Search for the cell housing the specified text and yield its [X, Y] center coordinate. 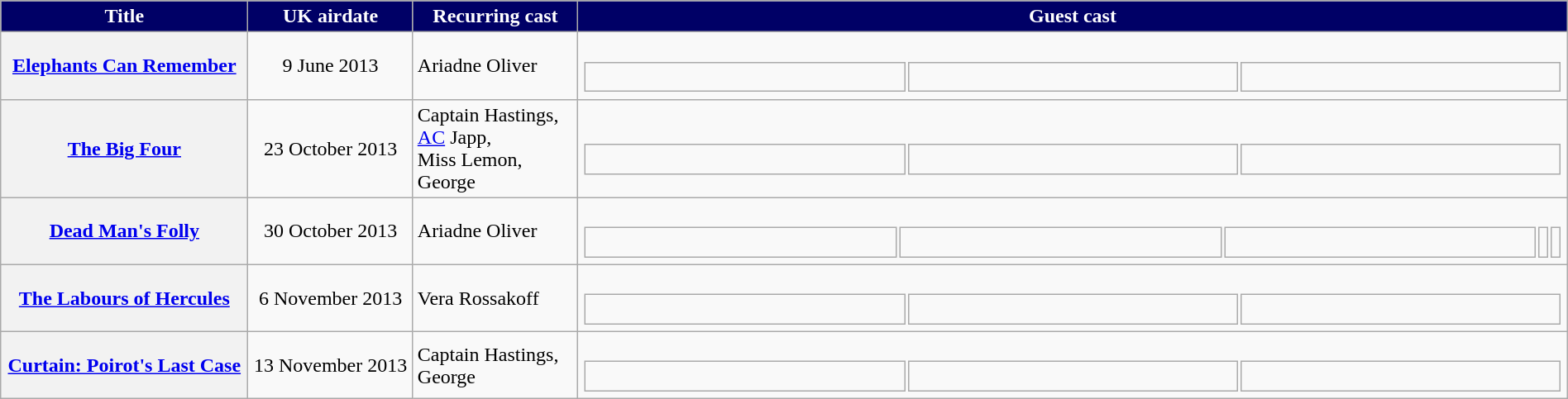
The Big Four [124, 149]
30 October 2013 [331, 231]
13 November 2013 [331, 365]
Title [124, 17]
9 June 2013 [331, 66]
Recurring cast [495, 17]
Curtain: Poirot's Last Case [124, 365]
The Labours of Hercules [124, 297]
23 October 2013 [331, 149]
Elephants Can Remember [124, 66]
UK airdate [331, 17]
6 November 2013 [331, 297]
Vera Rossakoff [495, 297]
Captain Hastings,AC Japp,Miss Lemon,George [495, 149]
Dead Man's Folly [124, 231]
Guest cast [1073, 17]
Captain Hastings,George [495, 365]
